Detect which cell encompasses the target text, then output its (X, Y) center coordinate. 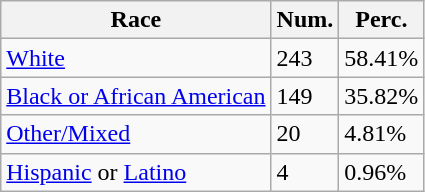
Other/Mixed (136, 134)
Num. (305, 20)
35.82% (382, 96)
Perc. (382, 20)
243 (305, 58)
58.41% (382, 58)
Black or African American (136, 96)
4 (305, 172)
Hispanic or Latino (136, 172)
White (136, 58)
149 (305, 96)
4.81% (382, 134)
Race (136, 20)
0.96% (382, 172)
20 (305, 134)
